Output the [x, y] coordinate of the center of the cell containing the given text.  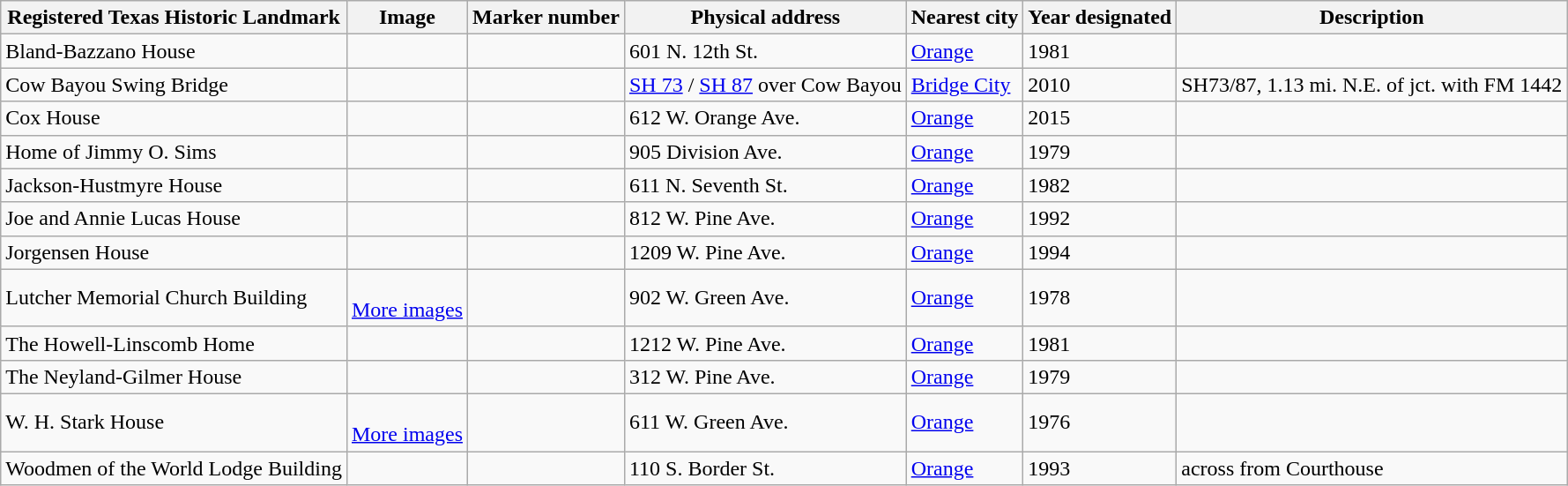
611 W. Green Ave. [765, 422]
Joe and Annie Lucas House [175, 219]
The Neyland-Gilmer House [175, 377]
Jorgensen House [175, 252]
Cox House [175, 118]
Woodmen of the World Lodge Building [175, 468]
812 W. Pine Ave. [765, 219]
Description [1371, 18]
905 Division Ave. [765, 152]
Home of Jimmy O. Sims [175, 152]
Physical address [765, 18]
W. H. Stark House [175, 422]
1976 [1100, 422]
Lutcher Memorial Church Building [175, 298]
The Howell-Linscomb Home [175, 343]
612 W. Orange Ave. [765, 118]
902 W. Green Ave. [765, 298]
Year designated [1100, 18]
1994 [1100, 252]
312 W. Pine Ave. [765, 377]
1982 [1100, 185]
Marker number [546, 18]
across from Courthouse [1371, 468]
1992 [1100, 219]
611 N. Seventh St. [765, 185]
1212 W. Pine Ave. [765, 343]
601 N. 12th St. [765, 51]
2010 [1100, 85]
Jackson-Hustmyre House [175, 185]
SH73/87, 1.13 mi. N.E. of jct. with FM 1442 [1371, 85]
Registered Texas Historic Landmark [175, 18]
1209 W. Pine Ave. [765, 252]
1993 [1100, 468]
Cow Bayou Swing Bridge [175, 85]
Nearest city [964, 18]
SH 73 / SH 87 over Cow Bayou [765, 85]
110 S. Border St. [765, 468]
2015 [1100, 118]
Image [407, 18]
Bridge City [964, 85]
Bland-Bazzano House [175, 51]
1978 [1100, 298]
